Extract the (x, y) coordinate from the center of the cell holding the provided text.  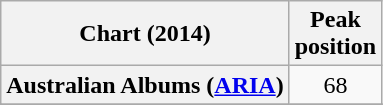
Chart (2014) (145, 34)
Australian Albums (ARIA) (145, 85)
68 (335, 85)
Peakposition (335, 34)
